Find where the given text appears and provide that cell's center as (x, y) coordinate. 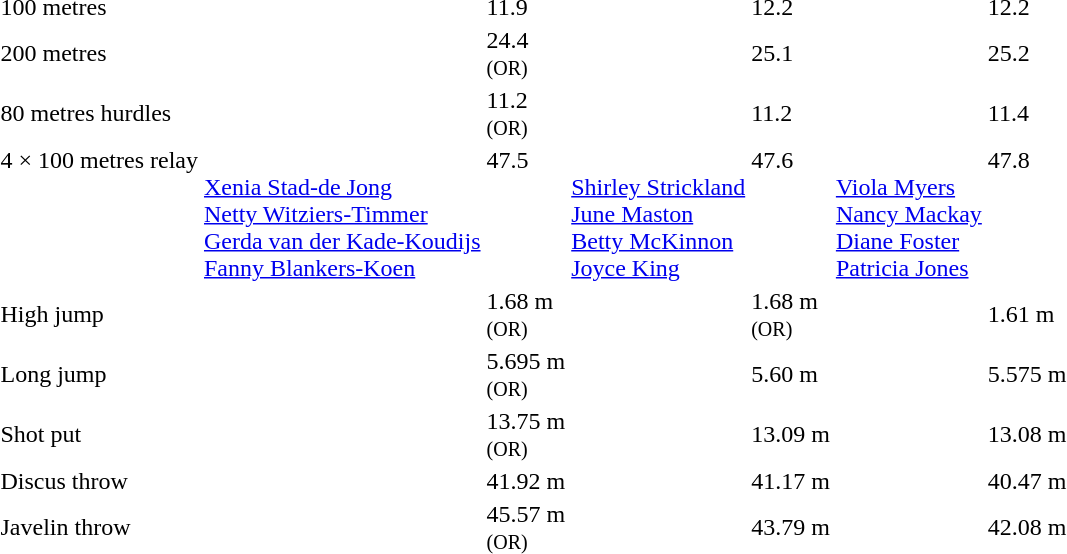
5.695 m(OR) (526, 374)
11.2(OR) (526, 114)
41.92 m (526, 481)
Xenia Stad-de JongNetty Witziers-TimmerGerda van der Kade-KoudijsFanny Blankers-Koen (342, 214)
13.75 m(OR) (526, 434)
41.17 m (791, 481)
47.6 (791, 214)
13.09 m (791, 434)
11.2 (791, 114)
Viola MyersNancy MackayDiane FosterPatricia Jones (908, 214)
47.5 (526, 214)
5.60 m (791, 374)
24.4(OR) (526, 54)
25.1 (791, 54)
Shirley StricklandJune MastonBetty McKinnonJoyce King (658, 214)
